Return [x, y] of the center of cell containing provided text 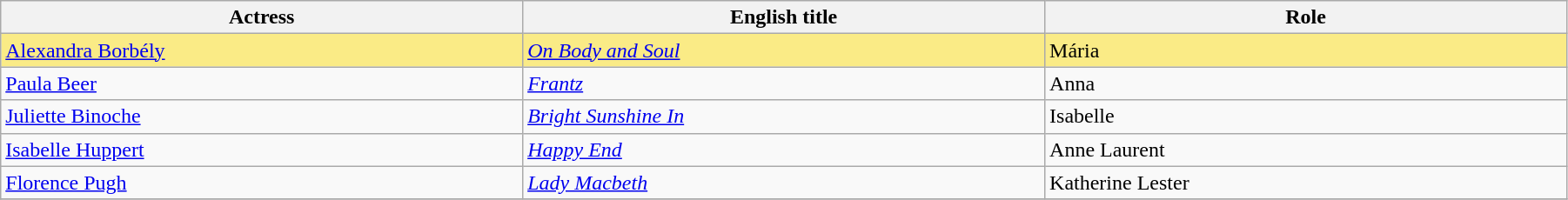
On Body and Soul [784, 50]
English title [784, 17]
Anne Laurent [1306, 150]
Bright Sunshine In [784, 117]
Frantz [784, 83]
Role [1306, 17]
Lady Macbeth [784, 183]
Actress [262, 17]
Anna [1306, 83]
Isabelle Huppert [262, 150]
Juliette Binoche [262, 117]
Happy End [784, 150]
Florence Pugh [262, 183]
Katherine Lester [1306, 183]
Isabelle [1306, 117]
Alexandra Borbély [262, 50]
Paula Beer [262, 83]
Mária [1306, 50]
